Detect which cell encompasses the target text, then output its (X, Y) center coordinate. 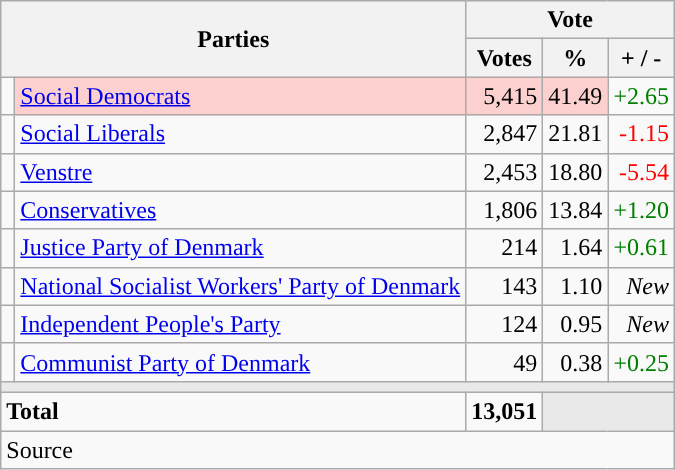
Parties (234, 39)
Votes (504, 58)
Vote (570, 20)
+0.25 (642, 362)
Independent People's Party (240, 324)
National Socialist Workers' Party of Denmark (240, 286)
+ / - (642, 58)
18.80 (576, 172)
Source (338, 449)
2,453 (504, 172)
+1.20 (642, 210)
214 (504, 248)
Conservatives (240, 210)
143 (504, 286)
Communist Party of Denmark (240, 362)
1.64 (576, 248)
Justice Party of Denmark (240, 248)
13.84 (576, 210)
% (576, 58)
49 (504, 362)
0.38 (576, 362)
-5.54 (642, 172)
Venstre (240, 172)
5,415 (504, 96)
Total (234, 411)
-1.15 (642, 134)
21.81 (576, 134)
41.49 (576, 96)
Social Liberals (240, 134)
1.10 (576, 286)
+2.65 (642, 96)
Social Democrats (240, 96)
13,051 (504, 411)
2,847 (504, 134)
0.95 (576, 324)
1,806 (504, 210)
+0.61 (642, 248)
124 (504, 324)
